Output the [x, y] coordinate of the center of the cell containing the given text.  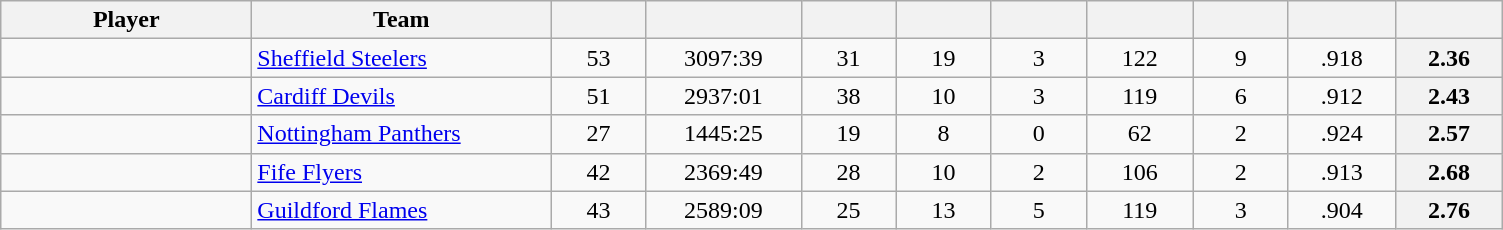
2.68 [1448, 172]
27 [598, 134]
.904 [1342, 210]
2369:49 [724, 172]
9 [1240, 58]
25 [848, 210]
62 [1140, 134]
8 [944, 134]
13 [944, 210]
Guildford Flames [402, 210]
.913 [1342, 172]
Nottingham Panthers [402, 134]
2589:09 [724, 210]
2.36 [1448, 58]
43 [598, 210]
6 [1240, 96]
.918 [1342, 58]
38 [848, 96]
106 [1140, 172]
122 [1140, 58]
53 [598, 58]
51 [598, 96]
Fife Flyers [402, 172]
3097:39 [724, 58]
.924 [1342, 134]
0 [1038, 134]
2937:01 [724, 96]
28 [848, 172]
5 [1038, 210]
2.76 [1448, 210]
Team [402, 20]
2.57 [1448, 134]
1445:25 [724, 134]
.912 [1342, 96]
Sheffield Steelers [402, 58]
Cardiff Devils [402, 96]
2.43 [1448, 96]
31 [848, 58]
42 [598, 172]
Player [126, 20]
